Locate the cell with the specified text and output its [X, Y] center coordinate. 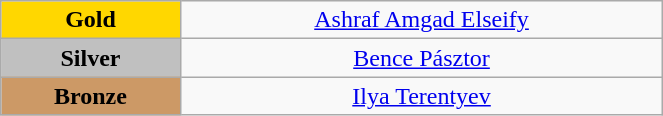
Ilya Terentyev [422, 96]
Gold [91, 20]
Silver [91, 58]
Bronze [91, 96]
Bence Pásztor [422, 58]
Ashraf Amgad Elseify [422, 20]
